Determine the (X, Y) coordinate at the center of the cell enclosing the given text.  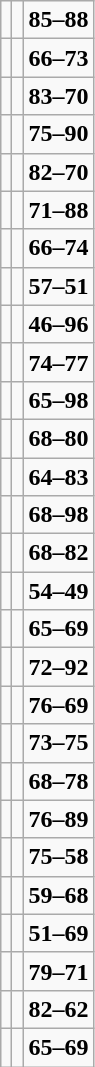
65–98 (58, 400)
73–75 (58, 743)
59–68 (58, 895)
82–62 (58, 1009)
82–70 (58, 172)
68–78 (58, 781)
71–88 (58, 210)
68–80 (58, 438)
66–74 (58, 248)
75–58 (58, 857)
76–89 (58, 819)
51–69 (58, 933)
57–51 (58, 286)
72–92 (58, 667)
68–98 (58, 515)
66–73 (58, 58)
46–96 (58, 324)
79–71 (58, 971)
68–82 (58, 553)
64–83 (58, 477)
85–88 (58, 20)
74–77 (58, 362)
83–70 (58, 96)
75–90 (58, 134)
54–49 (58, 591)
76–69 (58, 705)
